Search for the cell housing the specified text and yield its (X, Y) center coordinate. 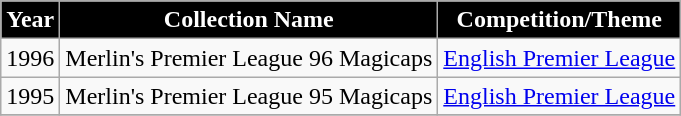
1996 (30, 58)
Competition/Theme (560, 20)
1995 (30, 96)
Merlin's Premier League 96 Magicaps (249, 58)
Collection Name (249, 20)
Year (30, 20)
Merlin's Premier League 95 Magicaps (249, 96)
